Return the [x, y] coordinate for the center point of the cell that contains the specified text.  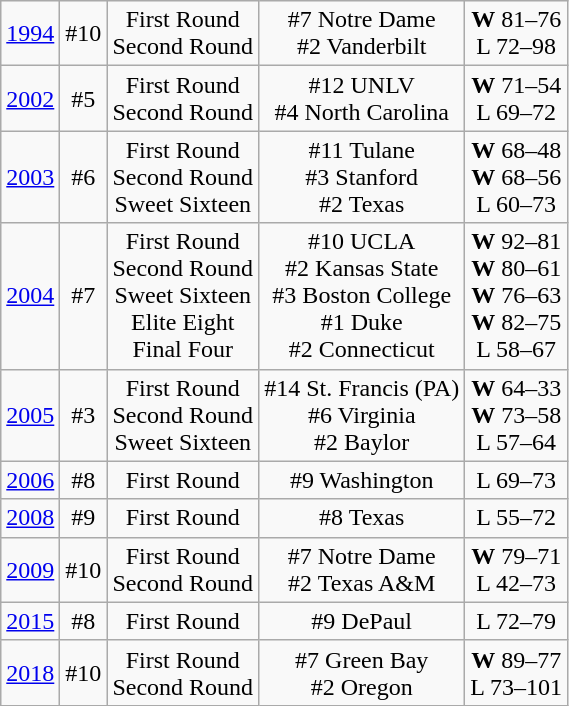
2015 [30, 621]
#12 UNLV #4 North Carolina [362, 98]
#14 St. Francis (PA) #6 Virginia #2 Baylor [362, 415]
L 72–79 [516, 621]
2005 [30, 415]
L 69–73 [516, 480]
#9 Washington [362, 480]
#7 Green Bay #2 Oregon [362, 672]
2009 [30, 570]
#7 [84, 296]
#7 Notre Dame #2 Texas A&M [362, 570]
W 89–77 L 73–101 [516, 672]
2006 [30, 480]
#9 DePaul [362, 621]
W 71–54 L 69–72 [516, 98]
#11 Tulane #3 Stanford #2 Texas [362, 177]
L 55–72 [516, 518]
First Round Second Round Sweet Sixteen Elite Eight Final Four [183, 296]
W 79–71 L 42–73 [516, 570]
W 64–33 W 73–58 L 57–64 [516, 415]
W 92–81 W 80–61 W 76–63 W 82–75 L 58–67 [516, 296]
2003 [30, 177]
2018 [30, 672]
2004 [30, 296]
#3 [84, 415]
2002 [30, 98]
#5 [84, 98]
#8 Texas [362, 518]
#7 Notre Dame #2 Vanderbilt [362, 34]
#10 UCLA #2 Kansas State #3 Boston College #1 Duke #2 Connecticut [362, 296]
#6 [84, 177]
#9 [84, 518]
2008 [30, 518]
W 68–48 W 68–56 L 60–73 [516, 177]
1994 [30, 34]
W 81–76 L 72–98 [516, 34]
